Scan for the cell matching the given text and deliver its (X, Y) coordinate at center. 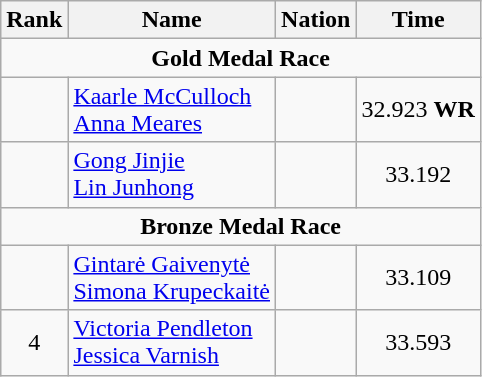
33.192 (418, 174)
Gold Medal Race (241, 58)
32.923 WR (418, 110)
33.593 (418, 342)
Nation (316, 20)
Name (172, 20)
Rank (34, 20)
33.109 (418, 278)
4 (34, 342)
Kaarle McCullochAnna Meares (172, 110)
Bronze Medal Race (241, 226)
Victoria PendletonJessica Varnish (172, 342)
Time (418, 20)
Gong JinjieLin Junhong (172, 174)
Gintarė GaivenytėSimona Krupeckaitė (172, 278)
